From the cell containing the given text, extract its center point as (X, Y) coordinate. 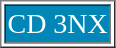
CD 3NX (57, 24)
